For the text-containing cell, return its midpoint in (X, Y) coordinate format. 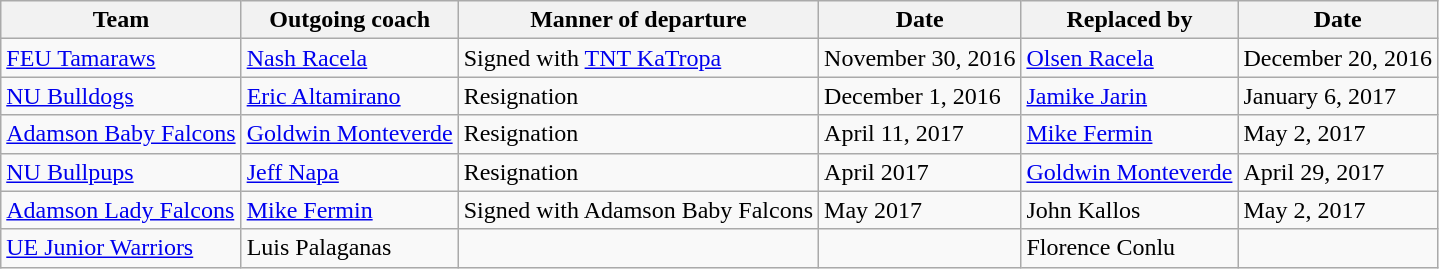
Adamson Baby Falcons (121, 134)
April 2017 (920, 172)
Luis Palaganas (350, 248)
NU Bulldogs (121, 96)
Nash Racela (350, 58)
Olsen Racela (1130, 58)
John Kallos (1130, 210)
Jeff Napa (350, 172)
Signed with Adamson Baby Falcons (638, 210)
NU Bullpups (121, 172)
May 2017 (920, 210)
FEU Tamaraws (121, 58)
Eric Altamirano (350, 96)
Team (121, 20)
Adamson Lady Falcons (121, 210)
April 11, 2017 (920, 134)
January 6, 2017 (1338, 96)
Outgoing coach (350, 20)
December 1, 2016 (920, 96)
UE Junior Warriors (121, 248)
Jamike Jarin (1130, 96)
December 20, 2016 (1338, 58)
Replaced by (1130, 20)
Manner of departure (638, 20)
November 30, 2016 (920, 58)
Florence Conlu (1130, 248)
April 29, 2017 (1338, 172)
Signed with TNT KaTropa (638, 58)
